Determine the (x, y) coordinate at the center of the cell enclosing the given text.  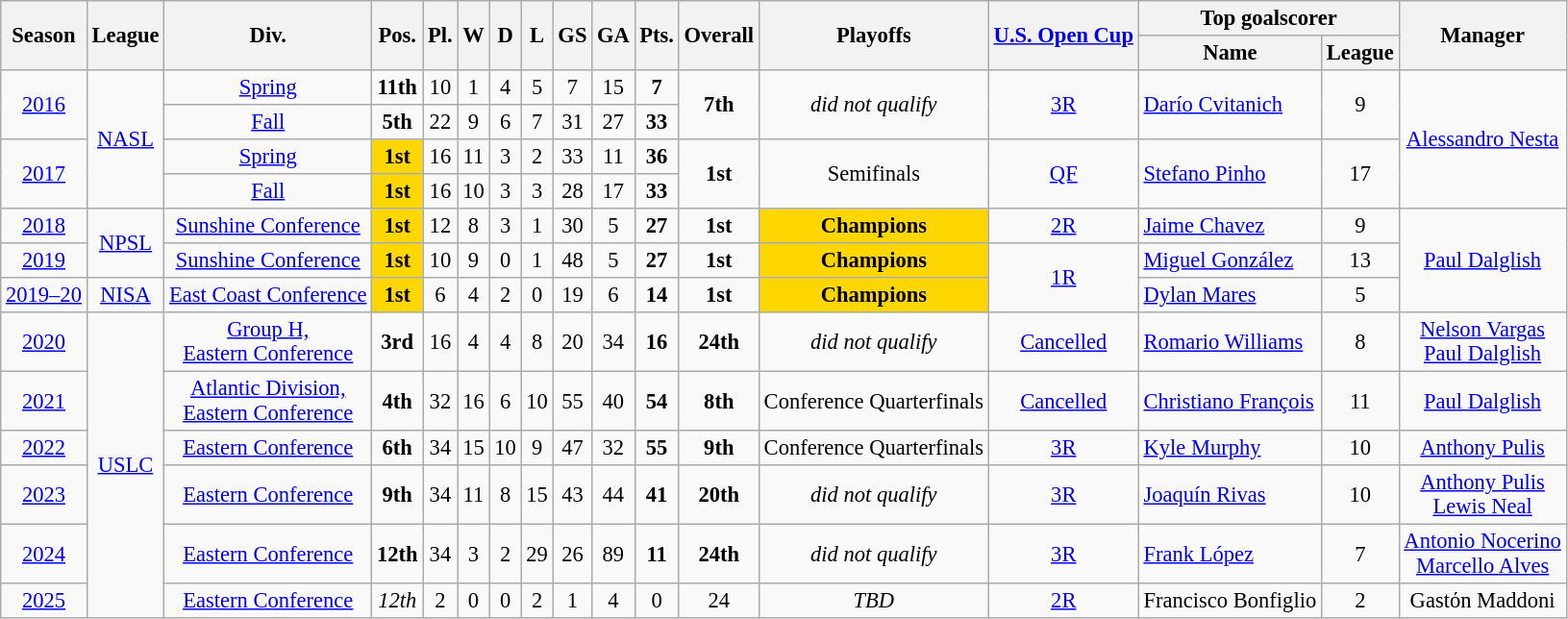
Overall (719, 36)
TBD (873, 601)
1R (1063, 278)
36 (657, 157)
48 (573, 260)
4th (398, 401)
L (536, 36)
54 (657, 401)
26 (573, 554)
Pl. (440, 36)
Kyle Murphy (1230, 448)
D (506, 36)
Div. (268, 36)
Playoffs (873, 36)
GS (573, 36)
41 (657, 495)
Miguel González (1230, 260)
Season (44, 36)
29 (536, 554)
Semifinals (873, 174)
2025 (44, 601)
Pos. (398, 36)
U.S. Open Cup (1063, 36)
East Coast Conference (268, 295)
Name (1230, 53)
20 (573, 342)
Stefano Pinho (1230, 174)
Pts. (657, 36)
Top goalscorer (1269, 18)
2020 (44, 342)
NASL (125, 139)
Nelson Vargas Paul Dalglish (1482, 342)
7th (719, 105)
30 (573, 226)
W (473, 36)
19 (573, 295)
Darío Cvitanich (1230, 105)
Gastόn Maddoni (1482, 601)
2018 (44, 226)
43 (573, 495)
Francisco Bonfiglio (1230, 601)
12 (440, 226)
NPSL (125, 243)
Anthony Pulis Lewis Neal (1482, 495)
2019 (44, 260)
2016 (44, 105)
Atlantic Division,Eastern Conference (268, 401)
Manager (1482, 36)
14 (657, 295)
24 (719, 601)
QF (1063, 174)
Frank López (1230, 554)
89 (613, 554)
13 (1359, 260)
28 (573, 191)
Jaime Chavez (1230, 226)
20th (719, 495)
Dylan Mares (1230, 295)
Alessandro Nesta (1482, 139)
31 (573, 122)
Christiano François (1230, 401)
Romario Williams (1230, 342)
8th (719, 401)
USLC (125, 465)
GA (613, 36)
2023 (44, 495)
2017 (44, 174)
2022 (44, 448)
22 (440, 122)
6th (398, 448)
NISA (125, 295)
11th (398, 87)
3rd (398, 342)
Group H,Eastern Conference (268, 342)
5th (398, 122)
2024 (44, 554)
44 (613, 495)
2019–20 (44, 295)
47 (573, 448)
Joaquín Rivas (1230, 495)
2021 (44, 401)
40 (613, 401)
Antonio Nocerino Marcello Alves (1482, 554)
Anthony Pulis (1482, 448)
